Detect which cell encompasses the target text, then output its [x, y] center coordinate. 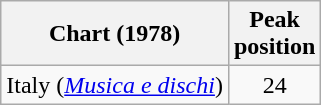
Italy (Musica e dischi) [115, 85]
Peakposition [274, 34]
Chart (1978) [115, 34]
24 [274, 85]
